Return [x, y] of the center of cell containing provided text 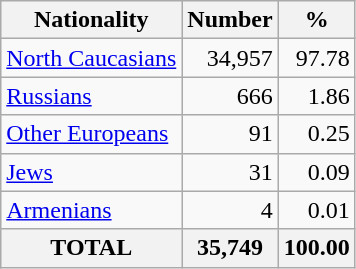
0.25 [316, 134]
1.86 [316, 96]
4 [230, 210]
0.09 [316, 172]
North Caucasians [92, 58]
Number [230, 20]
97.78 [316, 58]
Armenians [92, 210]
35,749 [230, 248]
31 [230, 172]
TOTAL [92, 248]
100.00 [316, 248]
% [316, 20]
0.01 [316, 210]
34,957 [230, 58]
Other Europeans [92, 134]
Russians [92, 96]
91 [230, 134]
Nationality [92, 20]
Jews [92, 172]
666 [230, 96]
